Extract the [x, y] coordinate from the center of the cell holding the provided text.  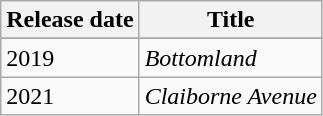
Title [230, 20]
2019 [70, 58]
Bottomland [230, 58]
Release date [70, 20]
2021 [70, 96]
Claiborne Avenue [230, 96]
